Detect which cell encompasses the target text, then output its [X, Y] center coordinate. 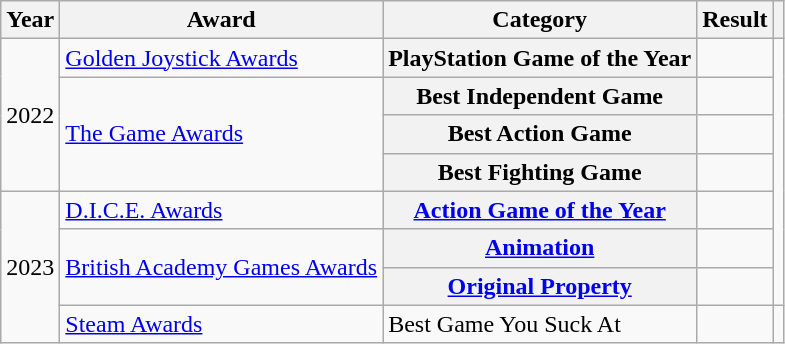
Best Action Game [540, 134]
Best Independent Game [540, 96]
Best Fighting Game [540, 172]
Golden Joystick Awards [222, 58]
Award [222, 20]
D.I.C.E. Awards [222, 210]
Animation [540, 248]
The Game Awards [222, 134]
2022 [30, 115]
2023 [30, 267]
Steam Awards [222, 324]
Category [540, 20]
Result [735, 20]
Original Property [540, 286]
Year [30, 20]
Action Game of the Year [540, 210]
PlayStation Game of the Year [540, 58]
Best Game You Suck At [540, 324]
British Academy Games Awards [222, 267]
